For the text-containing cell, return its midpoint in [x, y] coordinate format. 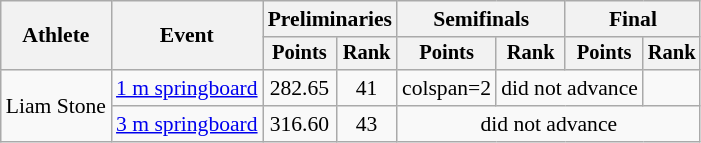
colspan=2 [446, 88]
Liam Stone [56, 106]
Athlete [56, 36]
41 [366, 88]
43 [366, 124]
Semifinals [481, 19]
Final [632, 19]
3 m springboard [187, 124]
316.60 [300, 124]
Preliminaries [330, 19]
282.65 [300, 88]
Event [187, 36]
1 m springboard [187, 88]
